Identify which cell holds the provided text, then report its (x, y) central coordinate. 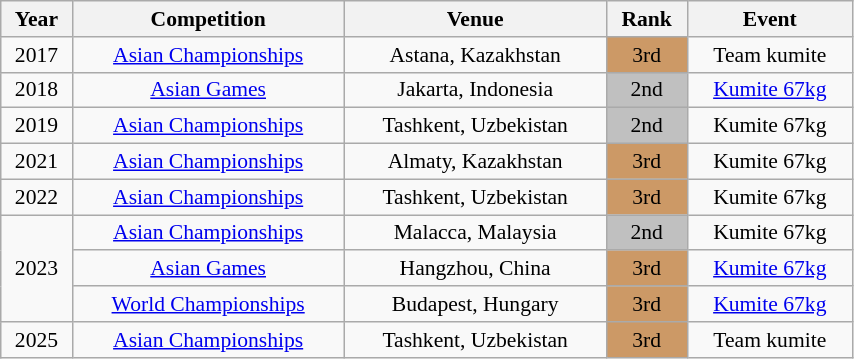
Rank (646, 19)
Competition (208, 19)
Jakarta, Indonesia (475, 90)
Year (36, 19)
2019 (36, 126)
2023 (36, 268)
Budapest, Hungary (475, 304)
Hangzhou, China (475, 269)
2018 (36, 90)
World Championships (208, 304)
Venue (475, 19)
Astana, Kazakhstan (475, 55)
2021 (36, 162)
2025 (36, 340)
Almaty, Kazakhstan (475, 162)
2017 (36, 55)
Malacca, Malaysia (475, 233)
Event (770, 19)
2022 (36, 197)
